Pinpoint the cell where the given text exists, returning its [x, y] midpoint coordinate. 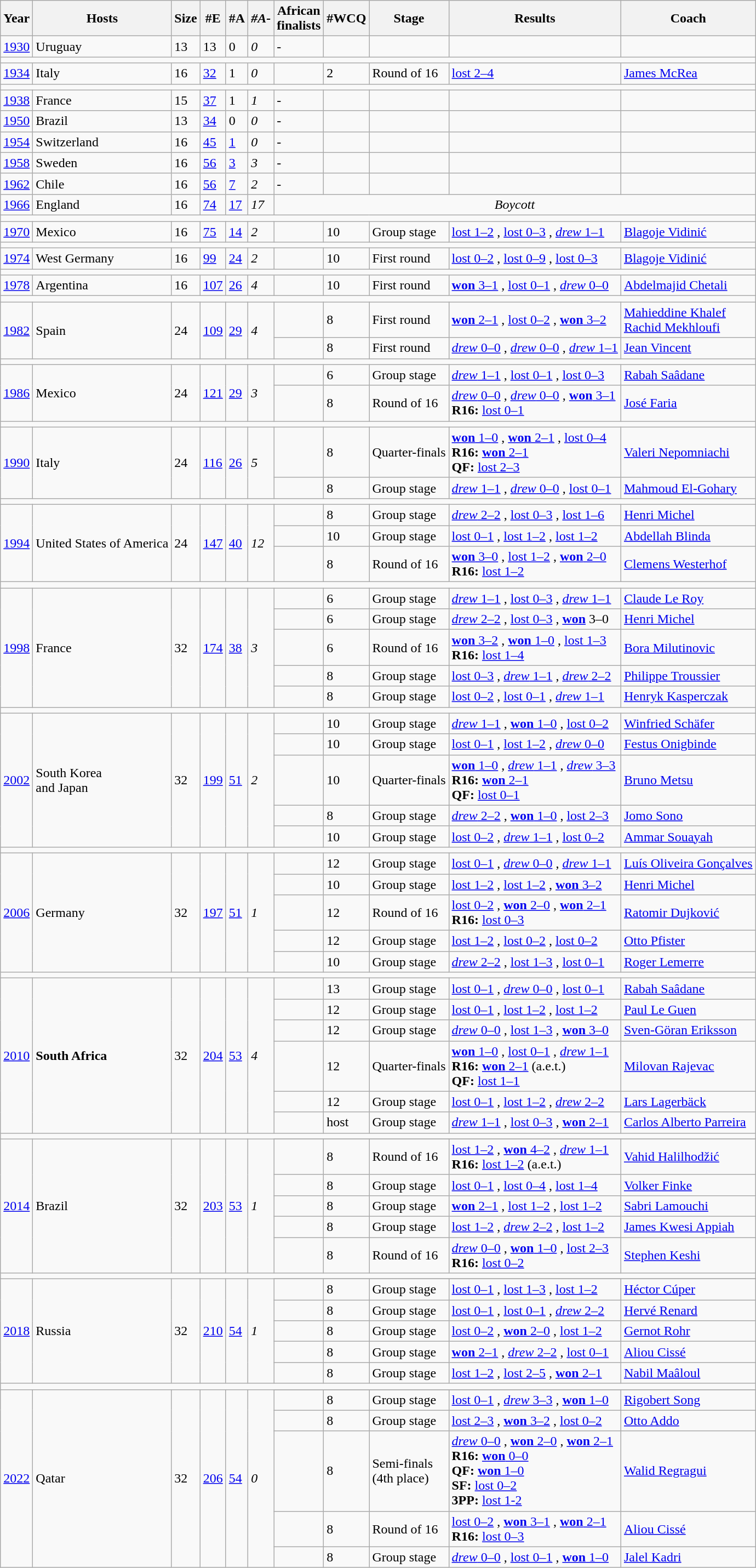
Vahid Halilhodžić [688, 1156]
lost 0–1 , lost 1–2 , drew 2–2 [535, 1102]
14 [237, 232]
lost 1–2 , lost 2–5 , won 2–1 [535, 1373]
won 2–1 , lost 1–2 , lost 1–2 [535, 1206]
drew 2–2 , lost 0–3 , lost 1–6 [535, 515]
won 1–0 , drew 1–1 , drew 3–3 R16: won 2–1 QF: lost 0–1 [535, 780]
121 [213, 392]
Lars Lagerbäck [688, 1102]
drew 2–2 , lost 1–3 , lost 0–1 [535, 962]
#E [213, 19]
1966 [16, 204]
drew 0–0 , won 2–0 , won 2–1 R16: won 0–0 QF: won 1–0 SF: lost 0–2 3PP: lost 1-2 [535, 1471]
Jalel Kadri [688, 1557]
José Faria [688, 403]
lost 0–2 , drew 1–1 , lost 0–2 [535, 836]
Bruno Metsu [688, 780]
1938 [16, 100]
1990 [16, 463]
204 [213, 1056]
won 2–1 , drew 2–2 , lost 0–1 [535, 1352]
Winfried Schäfer [688, 723]
Ratomir Dujković [688, 913]
lost 0–3 , drew 1–1 , drew 2–2 [535, 676]
drew 0–0 , lost 1–3 , won 3–0 [535, 1030]
lost 0–1 , lost 1–2 , drew 0–0 [535, 744]
drew 1–1 , won 1–0 , lost 0–2 [535, 723]
lost 0–2 , lost 0–9 , lost 0–3 [535, 259]
won 3–0 , lost 1–2 , won 2–0 R16: lost 1–2 [535, 565]
#A [237, 19]
Abdellah Blinda [688, 535]
Size [186, 19]
lost 0–1 , drew 0–0 , lost 0–1 [535, 989]
England [102, 204]
45 [213, 142]
75 [213, 232]
lost 0–1 , lost 1–3 , lost 1–2 [535, 1290]
Semi-finals(4th place) [409, 1471]
Milovan Rajevac [688, 1066]
116 [213, 463]
Clemens Westerhof [688, 565]
2002 [16, 780]
drew 0–0 , won 1–0 , lost 2–3 R16: lost 0–2 [535, 1255]
drew 1–1 , drew 0–0 , lost 0–1 [535, 488]
drew 2–2 , won 1–0 , lost 2–3 [535, 816]
1950 [16, 121]
won 2–1 , lost 0–2 , won 3–2 [535, 320]
Henryk Kasperczak [688, 697]
Festus Onigbinde [688, 744]
Gernot Rohr [688, 1331]
1958 [16, 163]
West Germany [102, 259]
host [346, 1122]
Results [535, 19]
won 3–1 , lost 0–1 , drew 0–0 [535, 286]
Valeri Nepomniachi [688, 452]
lost 1–2 , drew 2–2 , lost 1–2 [535, 1227]
lost 0–1 , lost 0–4 , lost 1–4 [535, 1185]
lost 0–1 , drew 0–0 , drew 1–1 [535, 863]
Spain [102, 330]
Philippe Troussier [688, 676]
Sabri Lamouchi [688, 1206]
2014 [16, 1206]
lost 1–2 , lost 0–3 , drew 1–1 [535, 232]
Year [16, 19]
lost 0–2 , won 2–0 , lost 1–2 [535, 1331]
Chile [102, 184]
#WCQ [346, 19]
1994 [16, 543]
Luís Oliveira Gonçalves [688, 863]
37 [213, 100]
drew 1–1 , lost 0–1 , lost 0–3 [535, 375]
1934 [16, 73]
Jean Vincent [688, 348]
lost 1–2 , lost 0–2 , lost 0–2 [535, 941]
7 [237, 184]
Nabil Maâloul [688, 1373]
Hosts [102, 19]
Hervé Renard [688, 1310]
174 [213, 648]
1998 [16, 648]
lost 0–1 , lost 0–1 , drew 2–2 [535, 1310]
2018 [16, 1331]
Paul Le Guen [688, 1010]
lost 0–2 , won 3–1 , won 2–1 R16: lost 0–3 [535, 1529]
Coach [688, 19]
Germany [102, 912]
lost 0–2 , lost 0–1 , drew 1–1 [535, 697]
Bora Milutinovic [688, 648]
drew 0–0 , drew 0–0 , won 3–1 R16: lost 0–1 [535, 403]
lost 1–2 , lost 1–2 , won 3–2 [535, 884]
Otto Addo [688, 1421]
James Kwesi Appiah [688, 1227]
1962 [16, 184]
40 [237, 543]
1954 [16, 142]
South Koreaand Japan [102, 780]
1978 [16, 286]
147 [213, 543]
Sven-Göran Eriksson [688, 1030]
Mahieddine Khalef Rachid Mekhloufi [688, 320]
won 3–2 , won 1–0 , lost 1–3 R16: lost 1–4 [535, 648]
Qatar [102, 1479]
107 [213, 286]
lost 0–2 , won 2–0 , won 2–1 R16: lost 0–3 [535, 913]
Stage [409, 19]
Claude Le Roy [688, 598]
203 [213, 1206]
Boycott [515, 204]
lost 2–4 [535, 73]
99 [213, 259]
Jomo Sono [688, 816]
1970 [16, 232]
James McRea [688, 73]
drew 1–1 , lost 0–3 , drew 1–1 [535, 598]
won 1–0 , won 2–1 , lost 0–4 R16: won 2–1 QF: lost 2–3 [535, 452]
1974 [16, 259]
Sweden [102, 163]
109 [213, 330]
Héctor Cúper [688, 1290]
Russia [102, 1331]
drew 0–0 , drew 0–0 , drew 1–1 [535, 348]
United States of America [102, 543]
Walid Regragui [688, 1471]
Abdelmajid Chetali [688, 286]
1930 [16, 47]
Roger Lemerre [688, 962]
drew 1–1 , lost 0–3 , won 2–1 [535, 1122]
34 [213, 121]
lost 0–1 , drew 3–3 , won 1–0 [535, 1400]
Africanfinalists [299, 19]
Ammar Souayah [688, 836]
197 [213, 912]
210 [213, 1331]
Rigobert Song [688, 1400]
Switzerland [102, 142]
2010 [16, 1056]
38 [237, 648]
lost 1–2 , won 4–2 , drew 1–1 R16: lost 1–2 (a.e.t.) [535, 1156]
South Africa [102, 1056]
5 [261, 463]
Argentina [102, 286]
15 [186, 100]
Stephen Keshi [688, 1255]
#A- [261, 19]
199 [213, 780]
1982 [16, 330]
206 [213, 1479]
drew 0–0 , lost 0–1 , won 1–0 [535, 1557]
2006 [16, 912]
74 [213, 204]
2022 [16, 1479]
Uruguay [102, 47]
1986 [16, 392]
lost 2–3 , won 3–2 , lost 0–2 [535, 1421]
Otto Pfister [688, 941]
Carlos Alberto Parreira [688, 1122]
won 1–0 , lost 0–1 , drew 1–1 R16: won 2–1 (a.e.t.) QF: lost 1–1 [535, 1066]
drew 2–2 , lost 0–3 , won 3–0 [535, 619]
Mahmoud El-Gohary [688, 488]
Volker Finke [688, 1185]
